Return the [X, Y] coordinate for the center point of the cell that contains the specified text.  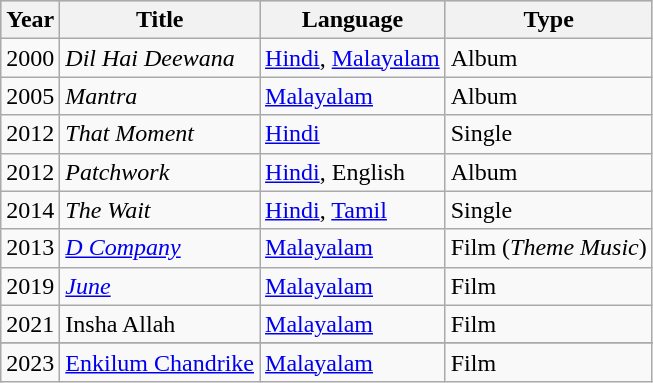
2014 [30, 210]
2005 [30, 96]
Patchwork [160, 172]
Hindi, English [353, 172]
Hindi [353, 134]
2013 [30, 248]
Year [30, 20]
D Company [160, 248]
Language [353, 20]
Enkilum Chandrike [160, 362]
That Moment [160, 134]
Insha Allah [160, 324]
Title [160, 20]
Film (Theme Music) [548, 248]
Hindi, Tamil [353, 210]
2021 [30, 324]
Hindi, Malayalam [353, 58]
The Wait [160, 210]
Mantra [160, 96]
Type [548, 20]
June [160, 286]
Dil Hai Deewana [160, 58]
2000 [30, 58]
2023 [30, 362]
2019 [30, 286]
